Find where the given text appears and provide that cell's center as (X, Y) coordinate. 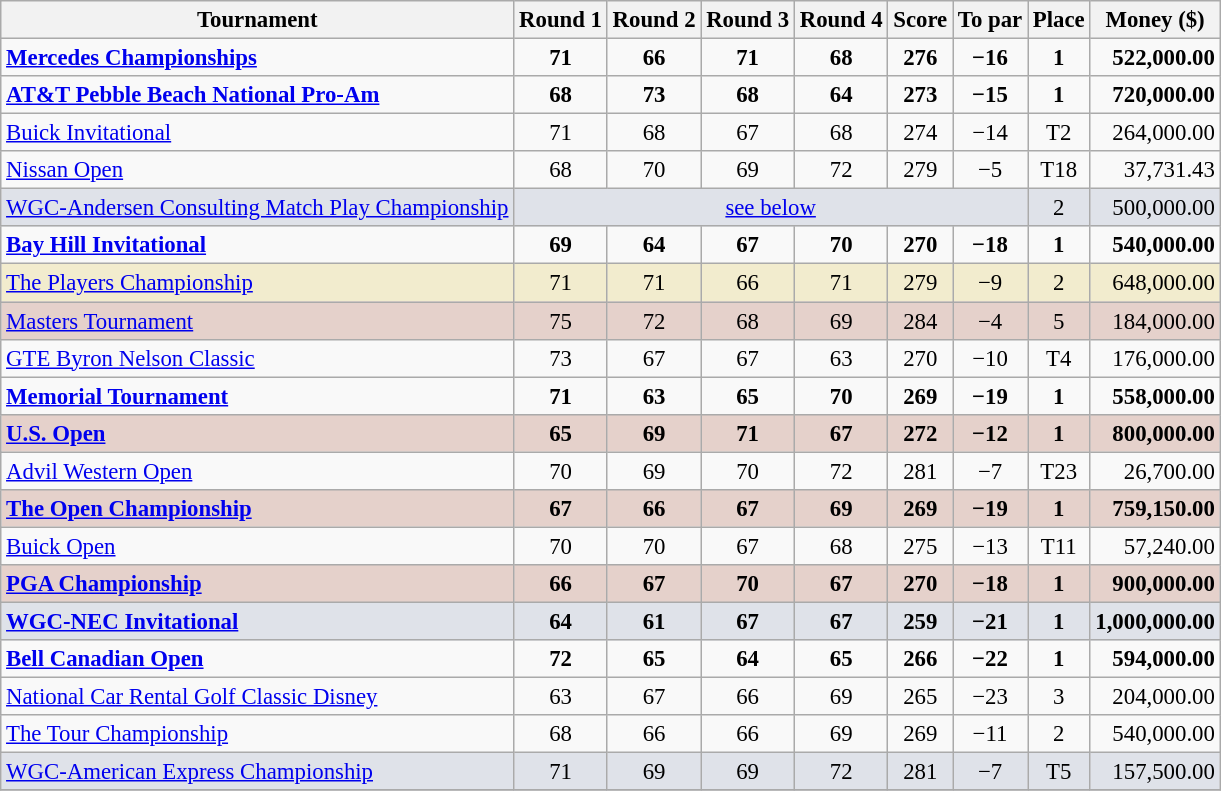
Tournament (258, 20)
WGC-American Express Championship (258, 772)
1,000,000.00 (1155, 621)
800,000.00 (1155, 433)
Money ($) (1155, 20)
−22 (990, 659)
Score (920, 20)
37,731.43 (1155, 170)
720,000.00 (1155, 95)
500,000.00 (1155, 208)
276 (920, 58)
AT&T Pebble Beach National Pro-Am (258, 95)
648,000.00 (1155, 283)
Advil Western Open (258, 471)
T11 (1059, 546)
Mercedes Championships (258, 58)
522,000.00 (1155, 58)
−10 (990, 358)
T4 (1059, 358)
259 (920, 621)
275 (920, 546)
−16 (990, 58)
Buick Invitational (258, 133)
264,000.00 (1155, 133)
272 (920, 433)
The Tour Championship (258, 734)
−15 (990, 95)
see below (771, 208)
T2 (1059, 133)
274 (920, 133)
National Car Rental Golf Classic Disney (258, 697)
594,000.00 (1155, 659)
26,700.00 (1155, 471)
Round 3 (748, 20)
U.S. Open (258, 433)
176,000.00 (1155, 358)
T5 (1059, 772)
558,000.00 (1155, 396)
284 (920, 321)
T18 (1059, 170)
−23 (990, 697)
−12 (990, 433)
Bell Canadian Open (258, 659)
The Open Championship (258, 509)
To par (990, 20)
Round 4 (841, 20)
157,500.00 (1155, 772)
T23 (1059, 471)
3 (1059, 697)
Round 2 (654, 20)
57,240.00 (1155, 546)
The Players Championship (258, 283)
61 (654, 621)
900,000.00 (1155, 584)
−5 (990, 170)
265 (920, 697)
WGC-NEC Invitational (258, 621)
5 (1059, 321)
−11 (990, 734)
75 (561, 321)
Buick Open (258, 546)
−14 (990, 133)
184,000.00 (1155, 321)
GTE Byron Nelson Classic (258, 358)
Masters Tournament (258, 321)
Nissan Open (258, 170)
Round 1 (561, 20)
Memorial Tournament (258, 396)
−13 (990, 546)
WGC-Andersen Consulting Match Play Championship (258, 208)
759,150.00 (1155, 509)
266 (920, 659)
204,000.00 (1155, 697)
PGA Championship (258, 584)
Place (1059, 20)
273 (920, 95)
−4 (990, 321)
−9 (990, 283)
Bay Hill Invitational (258, 245)
−21 (990, 621)
